Pinpoint the cell where the given text exists, returning its (X, Y) midpoint coordinate. 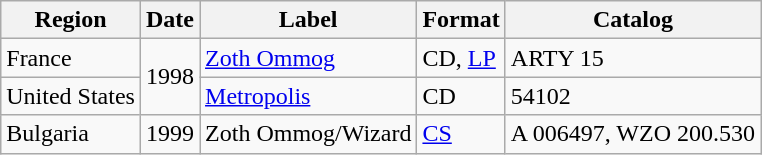
Catalog (632, 20)
France (71, 58)
Zoth Ommog/Wizard (308, 134)
A 006497, WZO 200.530 (632, 134)
CD, LP (461, 58)
1998 (170, 77)
Label (308, 20)
54102 (632, 96)
United States (71, 96)
ARTY 15 (632, 58)
CS (461, 134)
Metropolis (308, 96)
1999 (170, 134)
Zoth Ommog (308, 58)
Format (461, 20)
Region (71, 20)
CD (461, 96)
Bulgaria (71, 134)
Date (170, 20)
